Provide the [x, y] coordinate of the cell's center where the given text is located.  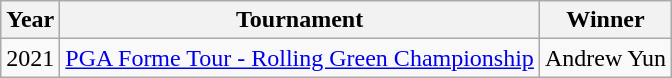
Year [30, 20]
2021 [30, 58]
Tournament [300, 20]
PGA Forme Tour - Rolling Green Championship [300, 58]
Winner [605, 20]
Andrew Yun [605, 58]
